Identify which cell holds the provided text, then report its [X, Y] central coordinate. 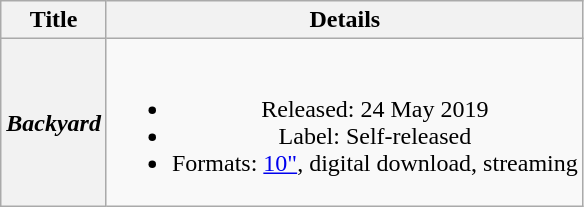
Details [344, 20]
Title [54, 20]
Released: 24 May 2019Label: Self-releasedFormats: 10", digital download, streaming [344, 122]
Backyard [54, 122]
